Detect which cell encompasses the target text, then output its [X, Y] center coordinate. 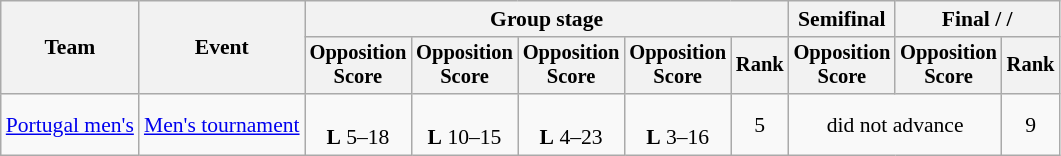
Event [222, 48]
L 4–23 [572, 124]
Portugal men's [70, 124]
Men's tournament [222, 124]
L 10–15 [464, 124]
Team [70, 48]
did not advance [896, 124]
5 [760, 124]
Group stage [547, 19]
Final / / [977, 19]
L 5–18 [358, 124]
Semifinal [842, 19]
9 [1031, 124]
L 3–16 [678, 124]
